Output the [x, y] coordinate of the center of the cell containing the given text.  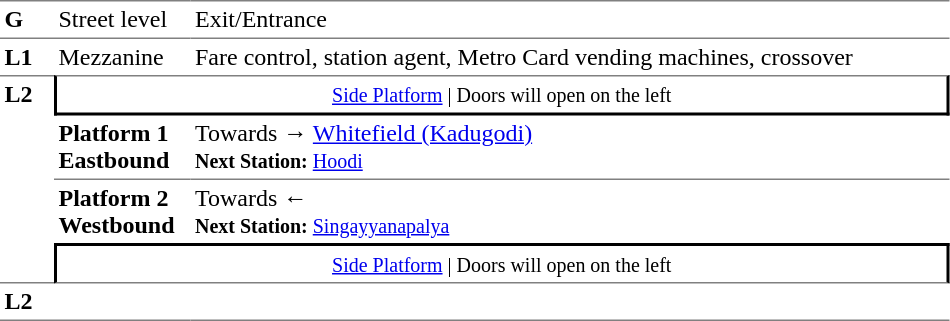
Fare control, station agent, Metro Card vending machines, crossover [570, 57]
Mezzanine [122, 57]
G [27, 20]
Exit/Entrance [570, 20]
Towards → Whitefield (Kadugodi)Next Station: Hoodi [570, 148]
Street level [122, 20]
Platform 2 Westbound [122, 212]
L1 [27, 57]
L2 [27, 179]
Platform 1Eastbound [122, 148]
Towards ← Next Station: Singayyanapalya [570, 212]
